For the text-containing cell, return its midpoint in [x, y] coordinate format. 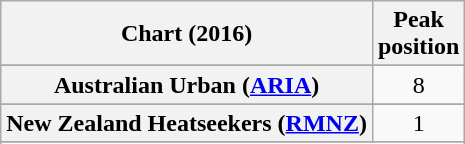
8 [418, 85]
Chart (2016) [187, 34]
New Zealand Heatseekers (RMNZ) [187, 123]
1 [418, 123]
Peakposition [418, 34]
Australian Urban (ARIA) [187, 85]
